From the cell containing the given text, extract its center point as [x, y] coordinate. 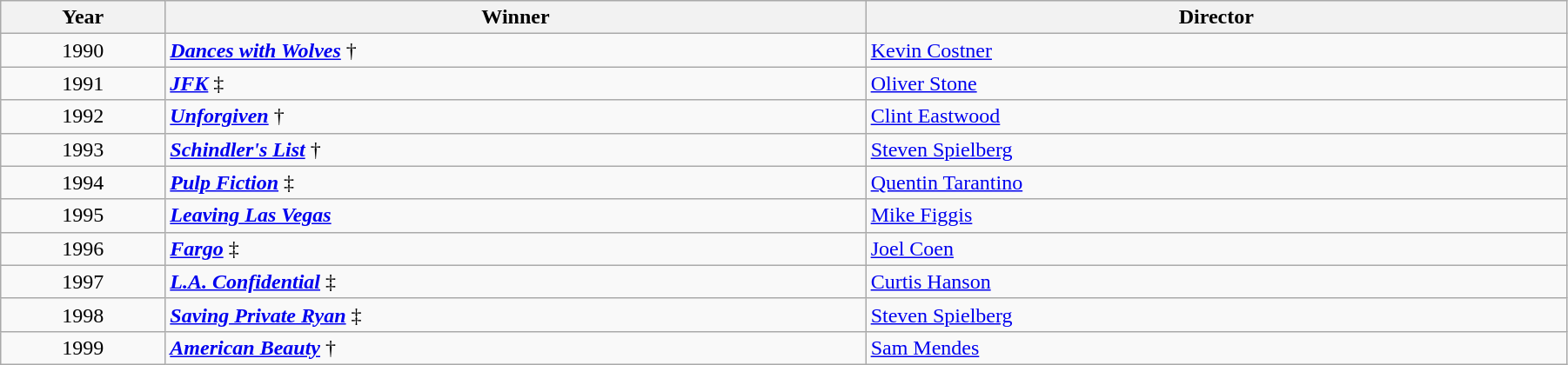
Pulp Fiction ‡ [515, 182]
Fargo ‡ [515, 249]
Director [1216, 17]
1994 [84, 182]
1998 [84, 315]
Unforgiven † [515, 116]
1995 [84, 216]
1996 [84, 249]
American Beauty † [515, 348]
Dances with Wolves † [515, 50]
1991 [84, 83]
L.A. Confidential ‡ [515, 282]
Mike Figgis [1216, 216]
Clint Eastwood [1216, 116]
Quentin Tarantino [1216, 182]
1990 [84, 50]
Year [84, 17]
Curtis Hanson [1216, 282]
1993 [84, 149]
JFK ‡ [515, 83]
Oliver Stone [1216, 83]
Winner [515, 17]
Joel Coen [1216, 249]
Saving Private Ryan ‡ [515, 315]
1997 [84, 282]
Leaving Las Vegas [515, 216]
1999 [84, 348]
1992 [84, 116]
Kevin Costner [1216, 50]
Sam Mendes [1216, 348]
Schindler's List † [515, 149]
